Extract the (X, Y) coordinate from the center of the cell holding the provided text.  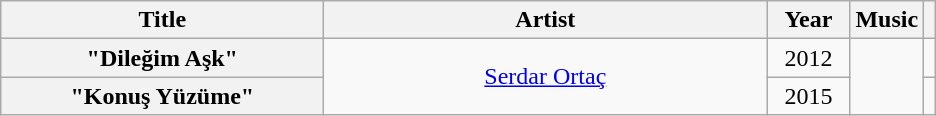
Music (887, 20)
"Dileğim Aşk" (162, 58)
Serdar Ortaç (546, 77)
2012 (808, 58)
Artist (546, 20)
2015 (808, 96)
"Konuş Yüzüme" (162, 96)
Year (808, 20)
Title (162, 20)
